For the text-containing cell, return its midpoint in [X, Y] coordinate format. 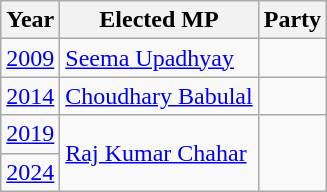
Raj Kumar Chahar [159, 153]
Party [292, 20]
2009 [30, 58]
2014 [30, 96]
Elected MP [159, 20]
2019 [30, 134]
2024 [30, 172]
Choudhary Babulal [159, 96]
Seema Upadhyay [159, 58]
Year [30, 20]
